Extract the [x, y] coordinate from the center of the cell holding the provided text.  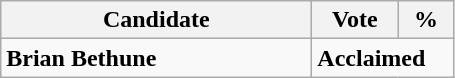
Acclaimed [383, 58]
Brian Bethune [156, 58]
% [426, 20]
Vote [355, 20]
Candidate [156, 20]
